Return [X, Y] of the center of cell containing provided text 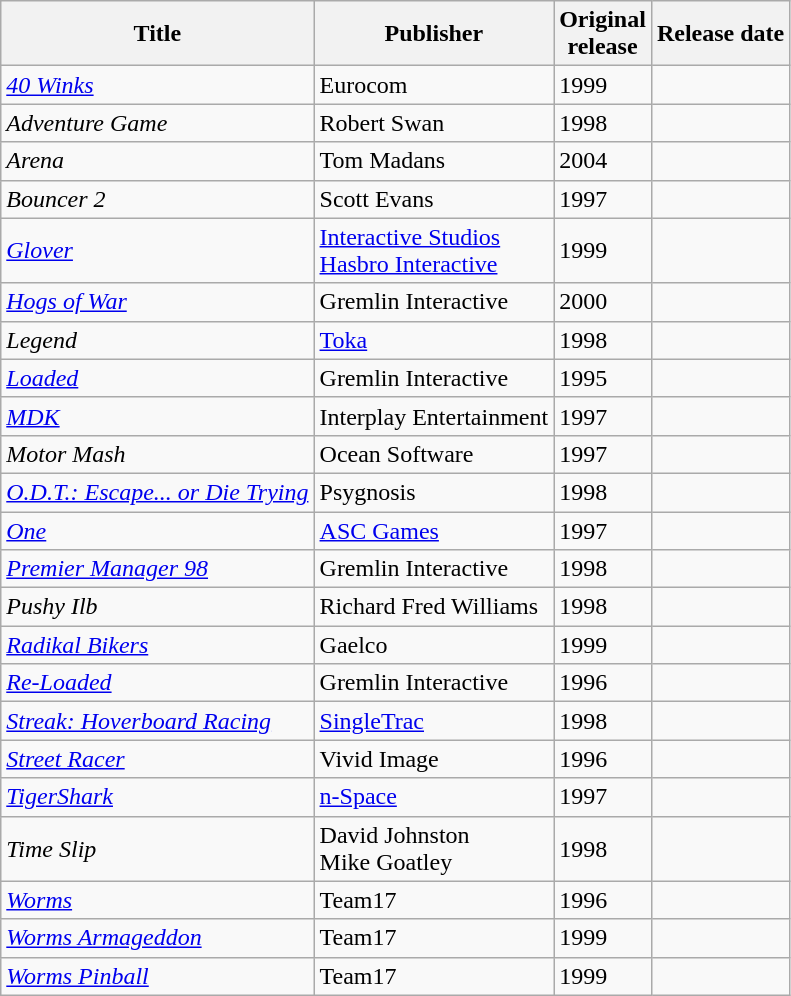
Bouncer 2 [158, 199]
Adventure Game [158, 123]
David JohnstonMike Goatley [434, 848]
Loaded [158, 378]
Tom Madans [434, 161]
Time Slip [158, 848]
Richard Fred Williams [434, 607]
Worms [158, 900]
Release date [720, 34]
Scott Evans [434, 199]
ASC Games [434, 531]
Radikal Bikers [158, 645]
Re-Loaded [158, 683]
SingleTrac [434, 721]
2000 [603, 302]
Gaelco [434, 645]
Interactive StudiosHasbro Interactive [434, 250]
Title [158, 34]
2004 [603, 161]
Robert Swan [434, 123]
One [158, 531]
Pushy Ilb [158, 607]
Worms Armageddon [158, 938]
Streak: Hoverboard Racing [158, 721]
Premier Manager 98 [158, 569]
O.D.T.: Escape... or Die Trying [158, 492]
Interplay Entertainment [434, 416]
Motor Mash [158, 454]
Toka [434, 340]
Originalrelease [603, 34]
Ocean Software [434, 454]
Legend [158, 340]
Glover [158, 250]
n-Space [434, 797]
Hogs of War [158, 302]
40 Winks [158, 85]
Psygnosis [434, 492]
1995 [603, 378]
TigerShark [158, 797]
Worms Pinball [158, 976]
Street Racer [158, 759]
Vivid Image [434, 759]
Eurocom [434, 85]
Arena [158, 161]
Publisher [434, 34]
MDK [158, 416]
